For the text-containing cell, return its midpoint in (X, Y) coordinate format. 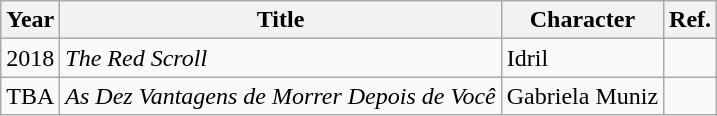
Ref. (690, 20)
Gabriela Muniz (582, 96)
The Red Scroll (280, 58)
Idril (582, 58)
TBA (30, 96)
Year (30, 20)
Title (280, 20)
As Dez Vantagens de Morrer Depois de Você (280, 96)
2018 (30, 58)
Character (582, 20)
